Return [X, Y] of the center of cell containing provided text 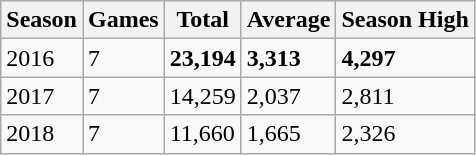
14,259 [202, 96]
2,811 [405, 96]
Season [42, 20]
Season High [405, 20]
23,194 [202, 58]
1,665 [288, 134]
2017 [42, 96]
3,313 [288, 58]
4,297 [405, 58]
2018 [42, 134]
2,037 [288, 96]
2,326 [405, 134]
Total [202, 20]
Games [123, 20]
Average [288, 20]
11,660 [202, 134]
2016 [42, 58]
